From the cell containing the given text, extract its center point as [x, y] coordinate. 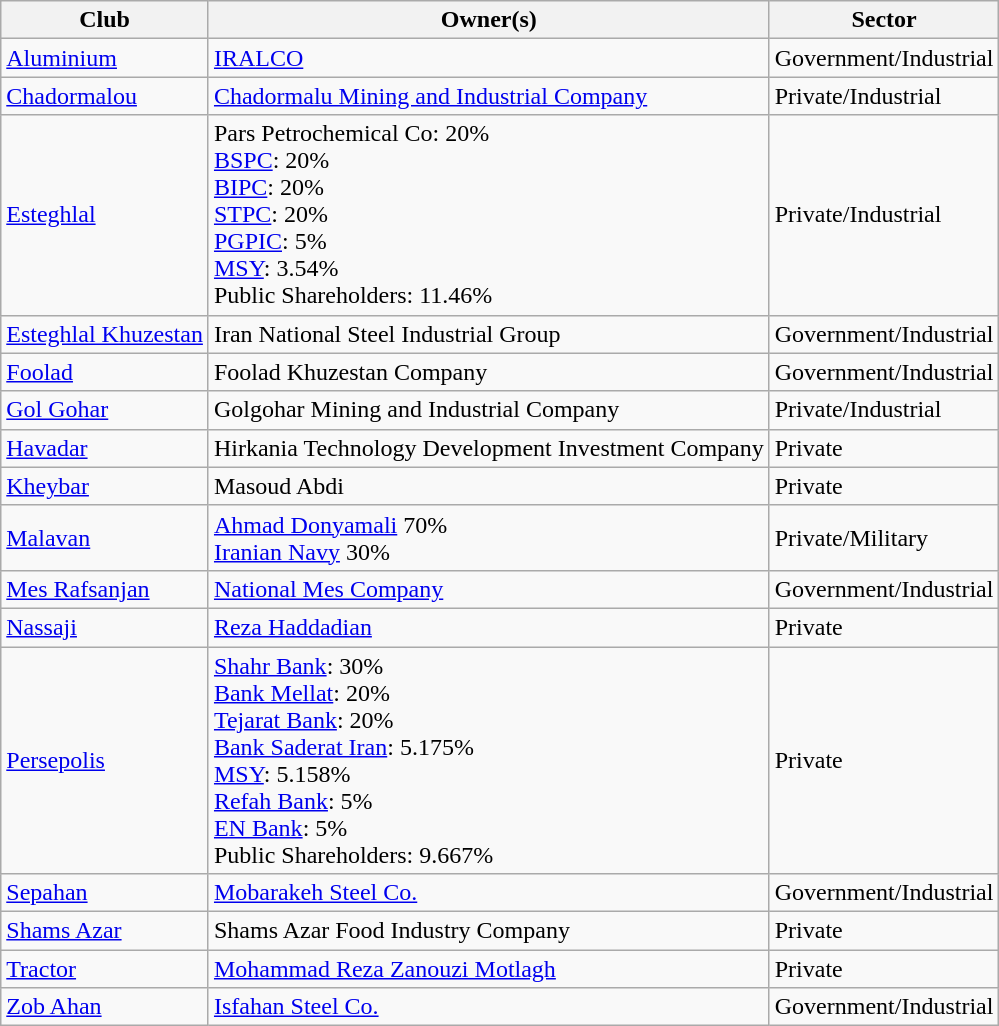
Iran National Steel Industrial Group [488, 334]
Malavan [105, 538]
Pars Petrochemical Co: 20%BSPC: 20%BIPC: 20%STPC: 20%PGPIC: 5%MSY: 3.54% Public Shareholders: 11.46% [488, 215]
Zob Ahan [105, 1007]
Havadar [105, 448]
Private/Military [884, 538]
Club [105, 20]
Shahr Bank: 30%Bank Mellat: 20%Tejarat Bank: 20%Bank Saderat Iran: 5.175%MSY: 5.158% Refah Bank: 5%EN Bank: 5%Public Shareholders: 9.667% [488, 760]
Shams Azar [105, 931]
Masoud Abdi [488, 486]
Foolad Khuzestan Company [488, 372]
Golgohar Mining and Industrial Company [488, 410]
Mobarakeh Steel Co. [488, 893]
Sector [884, 20]
Owner(s) [488, 20]
Sepahan [105, 893]
Chadormalu Mining and Industrial Company [488, 96]
Hirkania Technology Development Investment Company [488, 448]
Persepolis [105, 760]
Esteghlal [105, 215]
Shams Azar Food Industry Company [488, 931]
Isfahan Steel Co. [488, 1007]
Aluminium [105, 58]
Reza Haddadian [488, 627]
Gol Gohar [105, 410]
Chadormalou [105, 96]
Mes Rafsanjan [105, 589]
Foolad [105, 372]
Tractor [105, 969]
Esteghlal Khuzestan [105, 334]
Nassaji [105, 627]
Ahmad Donyamali 70%Iranian Navy 30% [488, 538]
National Mes Company [488, 589]
IRALCO [488, 58]
Mohammad Reza Zanouzi Motlagh [488, 969]
Kheybar [105, 486]
